Find where the given text appears and provide that cell's center as (x, y) coordinate. 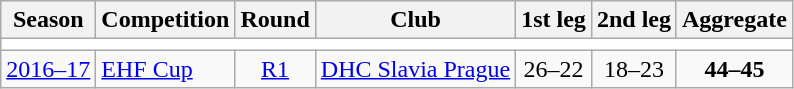
1st leg (554, 20)
Aggregate (734, 20)
26–22 (554, 69)
2016–17 (48, 69)
R1 (275, 69)
Club (415, 20)
DHC Slavia Prague (415, 69)
EHF Cup (166, 69)
18–23 (634, 69)
2nd leg (634, 20)
44–45 (734, 69)
Season (48, 20)
Competition (166, 20)
Round (275, 20)
